Extract the (X, Y) coordinate from the center of the cell holding the provided text.  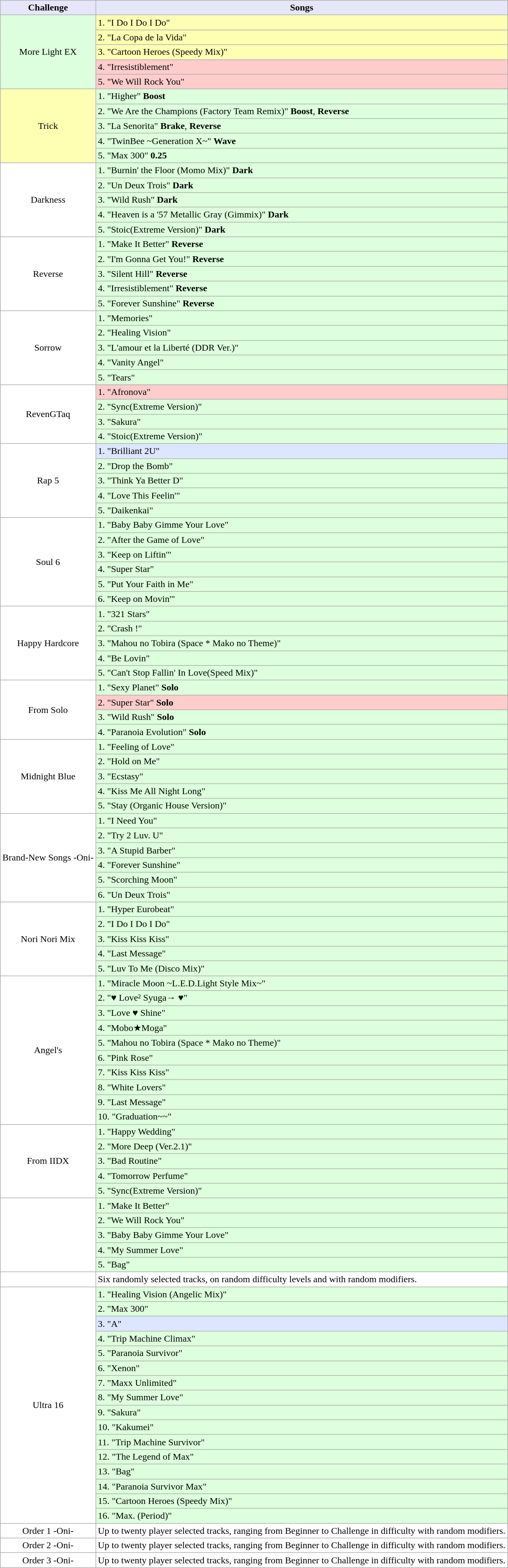
2. "Healing Vision" (301, 333)
2. "We Are the Champions (Factory Team Remix)" Boost, Reverse (301, 111)
5. "Scorching Moon" (301, 880)
6. "Keep on Movin'" (301, 599)
Darkness (48, 200)
4. "Mobo★Moga" (301, 1028)
1. "Happy Wedding" (301, 1132)
Order 1 -Oni- (48, 1531)
2. "I Do I Do I Do" (301, 924)
Trick (48, 126)
1. "Healing Vision (Angelic Mix)" (301, 1294)
4. "Forever Sunshine" (301, 865)
Angel's (48, 1050)
Order 3 -Oni- (48, 1560)
14. "Paranoia Survivor Max" (301, 1486)
4. "Be Lovin" (301, 658)
3. "Wild Rush" Dark (301, 200)
4. "Last Message" (301, 954)
1. "Hyper Eurobeat" (301, 909)
1. "Make It Better" Reverse (301, 244)
5. "Stay (Organic House Version)" (301, 806)
8. "My Summer Love" (301, 1398)
2. "Sync(Extreme Version)" (301, 407)
4. "Irresistiblement" (301, 67)
6. "Un Deux Trois" (301, 894)
3. "Baby Baby Gimme Your Love" (301, 1235)
4. "Irresistiblement" Reverse (301, 289)
9. "Last Message" (301, 1102)
5. "Luv To Me (Disco Mix)" (301, 968)
2. "La Copa de la Vida" (301, 37)
2. "We Will Rock You" (301, 1220)
1. "I Need You" (301, 821)
4. "Heaven is a '57 Metallic Gray (Gimmix)" Dark (301, 215)
6. "Xenon" (301, 1368)
3. "Wild Rush" Solo (301, 717)
4. "Paranoia Evolution" Solo (301, 732)
3. "Ecstasy" (301, 776)
2. "I'm Gonna Get You!" Reverse (301, 259)
2. "Try 2 Luv. U" (301, 835)
2. "After the Game of Love" (301, 540)
9. "Sakura" (301, 1412)
1. "Feeling of Love" (301, 747)
1. "Higher" Boost (301, 96)
4. "My Summer Love" (301, 1250)
5. "We Will Rock You" (301, 82)
8. "White Lovers" (301, 1087)
3. "A" (301, 1324)
10. "Graduation~~" (301, 1117)
2. "Drop the Bomb" (301, 466)
15. "Cartoon Heroes (Speedy Mix)" (301, 1501)
7. "Kiss Kiss Kiss" (301, 1073)
3. "Love ♥ Shine" (301, 1013)
Midnight Blue (48, 776)
1. "Baby Baby Gimme Your Love" (301, 525)
3. "A Stupid Barber" (301, 850)
7. "Maxx Unlimited" (301, 1383)
More Light EX (48, 52)
3. "Silent Hill" Reverse (301, 274)
3. "L'amour et la Liberté (DDR Ver.)" (301, 348)
Nori Nori Mix (48, 939)
5. "Sync(Extreme Version)" (301, 1191)
3. "Think Ya Better D" (301, 481)
5. "Put Your Faith in Me" (301, 584)
2. "Max 300" (301, 1309)
Sorrow (48, 348)
1. "Miracle Moon ~L.E.D.Light Style Mix~" (301, 983)
11. "Trip Machine Survivor" (301, 1442)
Brand-New Songs -Oni- (48, 857)
10. "Kakumei" (301, 1427)
1. "321 Stars" (301, 614)
2. "Crash !" (301, 628)
2. "♥ Love² Syuga→ ♥" (301, 998)
Rap 5 (48, 481)
5. "Mahou no Tobira (Space * Mako no Theme)" (301, 1043)
2. "Hold on Me" (301, 761)
Six randomly selected tracks, on random difficulty levels and with random modifiers. (301, 1279)
1. "Make It Better" (301, 1205)
3. "Bad Routine" (301, 1161)
Happy Hardcore (48, 643)
1. "Burnin' the Floor (Momo Mix)" Dark (301, 170)
1. "Brilliant 2U" (301, 451)
5. "Stoic(Extreme Version)" Dark (301, 229)
13. "Bag" (301, 1471)
4. "Vanity Angel" (301, 362)
1. "Afronova" (301, 392)
4. "Tomorrow Perfume" (301, 1176)
RevenGTaq (48, 414)
2. "Un Deux Trois" Dark (301, 185)
5. "Forever Sunshine" Reverse (301, 303)
3. "La Senorita" Brake, Reverse (301, 126)
Order 2 -Oni- (48, 1545)
5. "Can't Stop Fallin' In Love(Speed Mix)" (301, 673)
4. "Super Star" (301, 569)
3. "Sakura" (301, 421)
4. "Love This Feelin'" (301, 495)
Songs (301, 8)
Challenge (48, 8)
4. "TwinBee ~Generation X~" Wave (301, 141)
1. "Sexy Planet" Solo (301, 688)
Ultra 16 (48, 1405)
1. "Memories" (301, 318)
1. "I Do I Do I Do" (301, 23)
5. "Max 300" 0.25 (301, 155)
4. "Stoic(Extreme Version)" (301, 436)
Soul 6 (48, 562)
5. "Daikenkai" (301, 510)
3. "Cartoon Heroes (Speedy Mix)" (301, 52)
6. "Pink Rose" (301, 1058)
4. "Kiss Me All Night Long" (301, 791)
From Solo (48, 710)
16. "Max. (Period)" (301, 1516)
2. "More Deep (Ver.2.1)" (301, 1146)
From IIDX (48, 1161)
3. "Mahou no Tobira (Space * Mako no Theme)" (301, 643)
Reverse (48, 274)
5. "Paranoia Survivor" (301, 1353)
5. "Bag" (301, 1265)
3. "Kiss Kiss Kiss" (301, 939)
2. "Super Star" Solo (301, 702)
5. "Tears" (301, 377)
12. "The Legend of Max" (301, 1457)
4. "Trip Machine Climax" (301, 1339)
3. "Keep on Liftin'" (301, 555)
